Scan for the cell matching the given text and deliver its (X, Y) coordinate at center. 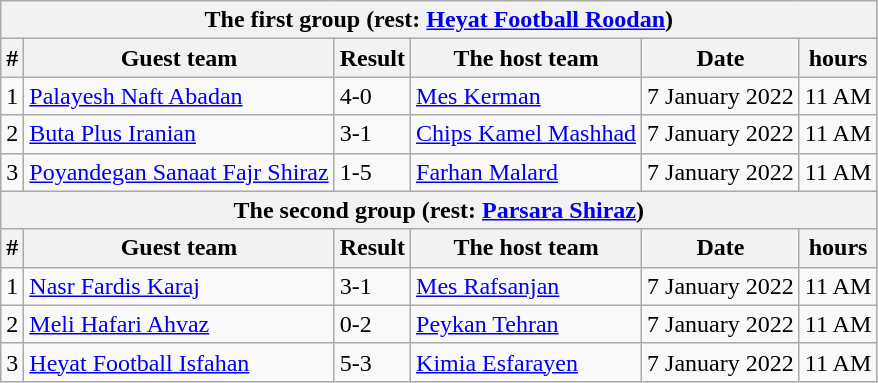
Palayesh Naft Abadan (179, 96)
Nasr Fardis Karaj (179, 286)
Poyandegan Sanaat Fajr Shiraz (179, 172)
Buta Plus Iranian (179, 134)
The second group (rest: Parsara Shiraz) (439, 210)
5-3 (372, 362)
Mes Rafsanjan (526, 286)
4-0 (372, 96)
0-2 (372, 324)
Mes Kerman (526, 96)
The first group (rest: Heyat Football Roodan) (439, 20)
Heyat Football Isfahan (179, 362)
Meli Hafari Ahvaz (179, 324)
Farhan Malard (526, 172)
1-5 (372, 172)
Kimia Esfarayen (526, 362)
Chips Kamel Mashhad (526, 134)
Peykan Tehran (526, 324)
